Return the [x, y] coordinate for the center point of the cell that contains the specified text.  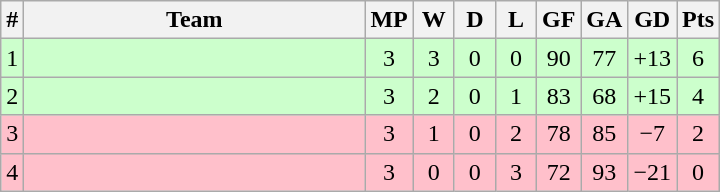
MP [389, 20]
D [474, 20]
+13 [652, 58]
83 [558, 96]
6 [698, 58]
Pts [698, 20]
93 [604, 172]
−21 [652, 172]
−7 [652, 134]
77 [604, 58]
GA [604, 20]
78 [558, 134]
L [516, 20]
GD [652, 20]
+15 [652, 96]
68 [604, 96]
GF [558, 20]
90 [558, 58]
Team [194, 20]
W [434, 20]
# [12, 20]
72 [558, 172]
85 [604, 134]
